Extract the [x, y] coordinate from the center of the cell holding the provided text.  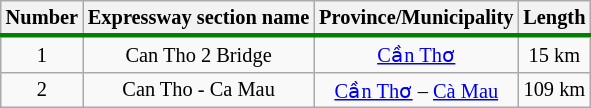
Length [554, 18]
Cần Thơ – Cà Mau [416, 90]
Cần Thơ [416, 54]
Expressway section name [198, 18]
Can Tho 2 Bridge [198, 54]
15 km [554, 54]
Number [42, 18]
109 km [554, 90]
Province/Municipality [416, 18]
Can Tho - Ca Mau [198, 90]
2 [42, 90]
1 [42, 54]
